Extract the (X, Y) coordinate from the center of the cell holding the provided text.  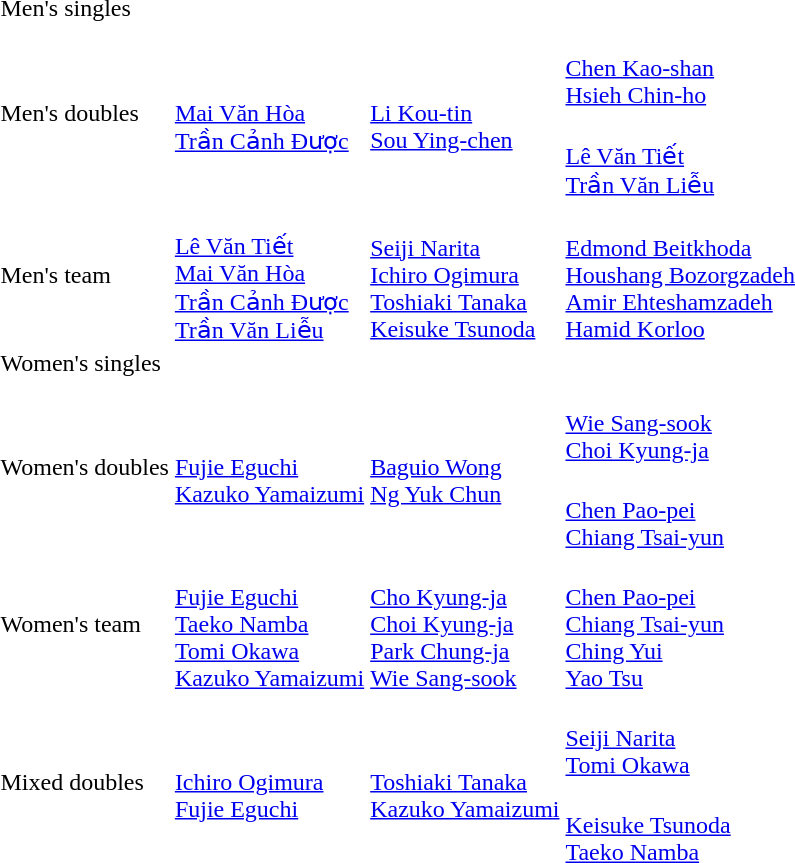
Fujie EguchiTaeko NambaTomi OkawaKazuko Yamaizumi (269, 625)
Seiji NaritaIchiro OgimuraToshiaki TanakaKeisuke Tsunoda (465, 274)
Fujie EguchiKazuko Yamaizumi (269, 468)
Cho Kyung-jaChoi Kyung-jaPark Chung-jaWie Sang-sook (465, 625)
Lê Văn TiếtMai Văn HòaTrần Cảnh ĐượcTrần Văn Liễu (269, 274)
Li Kou-tinSou Ying-chen (465, 113)
Mai Văn HòaTrần Cảnh Được (269, 113)
Baguio WongNg Yuk Chun (465, 468)
